Search for the cell housing the specified text and yield its (x, y) center coordinate. 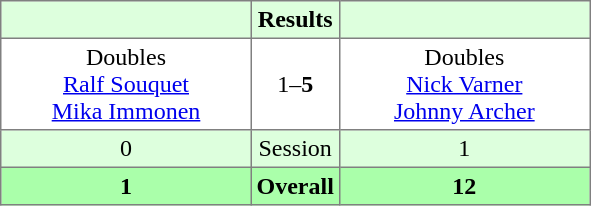
Session (295, 149)
1–5 (295, 84)
12 (464, 186)
DoublesNick VarnerJohnny Archer (464, 84)
Overall (295, 186)
DoublesRalf SouquetMika Immonen (126, 84)
Results (295, 20)
0 (126, 149)
